Detect which cell encompasses the target text, then output its (X, Y) center coordinate. 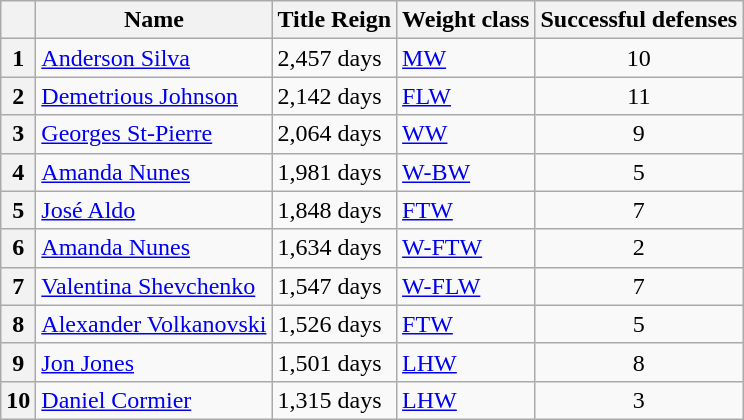
11 (639, 96)
José Aldo (154, 210)
Demetrious Johnson (154, 96)
W-FTW (466, 248)
MW (466, 58)
Successful defenses (639, 20)
Title Reign (334, 20)
1,526 days (334, 324)
1,634 days (334, 248)
1,848 days (334, 210)
WW (466, 134)
Daniel Cormier (154, 400)
Georges St-Pierre (154, 134)
1 (18, 58)
Name (154, 20)
W-BW (466, 172)
2,064 days (334, 134)
1,501 days (334, 362)
W-FLW (466, 286)
2,457 days (334, 58)
6 (18, 248)
Valentina Shevchenko (154, 286)
FLW (466, 96)
Anderson Silva (154, 58)
4 (18, 172)
1,981 days (334, 172)
Alexander Volkanovski (154, 324)
2,142 days (334, 96)
1,315 days (334, 400)
Weight class (466, 20)
1,547 days (334, 286)
Jon Jones (154, 362)
